Determine the (x, y) coordinate at the center of the cell enclosing the given text.  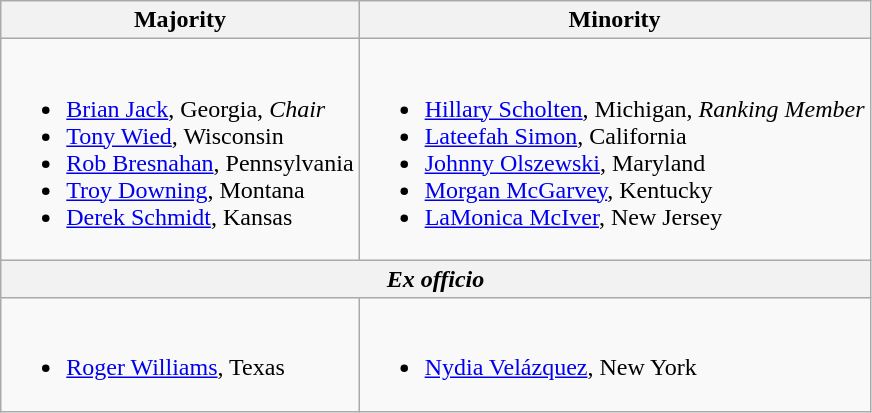
Brian Jack, Georgia, ChairTony Wied, WisconsinRob Bresnahan, PennsylvaniaTroy Downing, MontanaDerek Schmidt, Kansas (180, 150)
Minority (614, 20)
Hillary Scholten, Michigan, Ranking MemberLateefah Simon, CaliforniaJohnny Olszewski, MarylandMorgan McGarvey, KentuckyLaMonica McIver, New Jersey (614, 150)
Majority (180, 20)
Nydia Velázquez, New York (614, 354)
Roger Williams, Texas (180, 354)
Ex officio (436, 279)
